For the text-containing cell, return its midpoint in (X, Y) coordinate format. 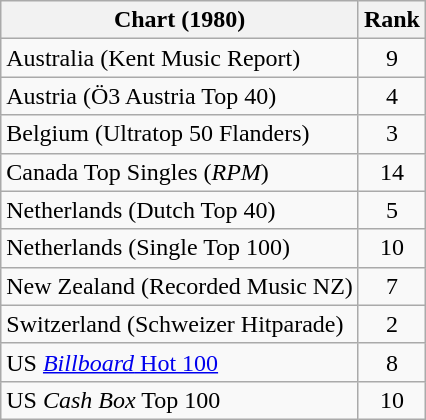
9 (392, 58)
Netherlands (Dutch Top 40) (180, 210)
5 (392, 210)
Austria (Ö3 Austria Top 40) (180, 96)
US Cash Box Top 100 (180, 400)
14 (392, 172)
Australia (Kent Music Report) (180, 58)
Switzerland (Schweizer Hitparade) (180, 324)
8 (392, 362)
2 (392, 324)
Netherlands (Single Top 100) (180, 248)
US Billboard Hot 100 (180, 362)
Canada Top Singles (RPM) (180, 172)
4 (392, 96)
New Zealand (Recorded Music NZ) (180, 286)
Belgium (Ultratop 50 Flanders) (180, 134)
7 (392, 286)
Rank (392, 20)
Chart (1980) (180, 20)
3 (392, 134)
